Provide the (X, Y) coordinate of the cell's center where the given text is located.  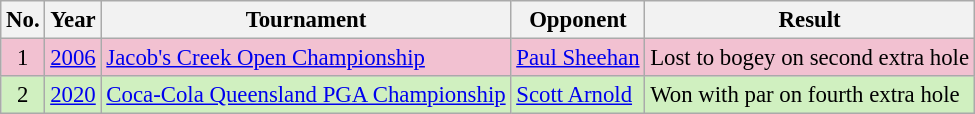
2006 (73, 58)
Tournament (306, 20)
Scott Arnold (578, 95)
Jacob's Creek Open Championship (306, 58)
Paul Sheehan (578, 58)
Lost to bogey on second extra hole (810, 58)
Result (810, 20)
1 (23, 58)
2020 (73, 95)
Year (73, 20)
Coca-Cola Queensland PGA Championship (306, 95)
Won with par on fourth extra hole (810, 95)
Opponent (578, 20)
No. (23, 20)
2 (23, 95)
